From the cell containing the given text, extract its center point as (x, y) coordinate. 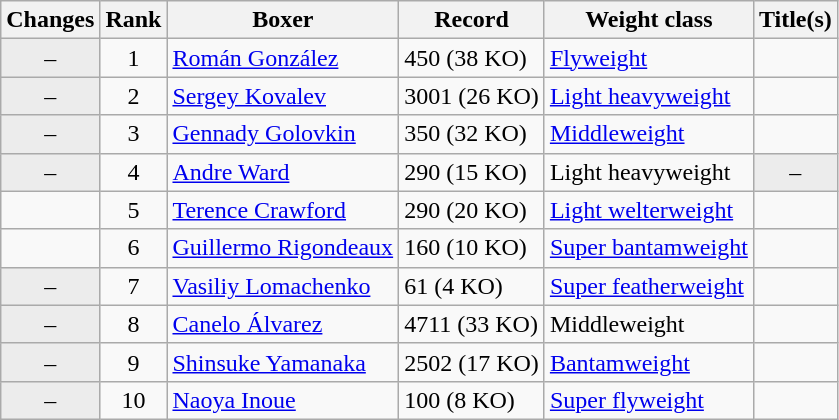
Changes (50, 20)
Guillermo Rigondeaux (283, 248)
Super flyweight (648, 400)
Román González (283, 58)
8 (134, 324)
6 (134, 248)
1 (134, 58)
4711 (33 KO) (472, 324)
Flyweight (648, 58)
Canelo Álvarez (283, 324)
10 (134, 400)
Shinsuke Yamanaka (283, 362)
5 (134, 210)
160 (10 KO) (472, 248)
Light welterweight (648, 210)
Super featherweight (648, 286)
Rank (134, 20)
Sergey Kovalev (283, 96)
9 (134, 362)
Weight class (648, 20)
2 (134, 96)
3001 (26 KO) (472, 96)
350 (32 KO) (472, 134)
290 (15 KO) (472, 172)
290 (20 KO) (472, 210)
Title(s) (795, 20)
Boxer (283, 20)
Terence Crawford (283, 210)
4 (134, 172)
Bantamweight (648, 362)
100 (8 KO) (472, 400)
61 (4 KO) (472, 286)
Andre Ward (283, 172)
7 (134, 286)
Record (472, 20)
Gennady Golovkin (283, 134)
Vasiliy Lomachenko (283, 286)
Super bantamweight (648, 248)
3 (134, 134)
450 (38 KO) (472, 58)
2502 (17 KO) (472, 362)
Naoya Inoue (283, 400)
